From the cell containing the given text, extract its center point as (X, Y) coordinate. 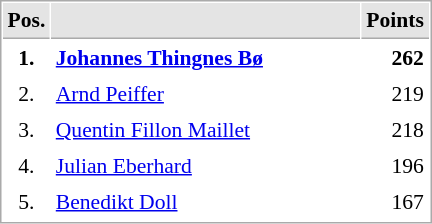
4. (26, 165)
1. (26, 57)
Benedikt Doll (206, 201)
Points (396, 21)
Pos. (26, 21)
5. (26, 201)
Julian Eberhard (206, 165)
167 (396, 201)
Johannes Thingnes Bø (206, 57)
218 (396, 129)
3. (26, 129)
Quentin Fillon Maillet (206, 129)
2. (26, 93)
Arnd Peiffer (206, 93)
196 (396, 165)
219 (396, 93)
262 (396, 57)
